Determine the [X, Y] coordinate at the center of the cell enclosing the given text.  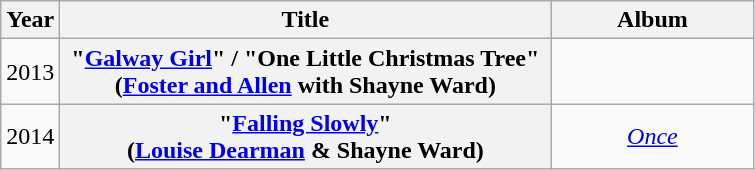
"Falling Slowly"(Louise Dearman & Shayne Ward) [306, 136]
2014 [30, 136]
Year [30, 20]
2013 [30, 72]
Title [306, 20]
"Galway Girl" / "One Little Christmas Tree"(Foster and Allen with Shayne Ward) [306, 72]
Album [652, 20]
Once [652, 136]
